Extract the [x, y] coordinate from the center of the cell holding the provided text.  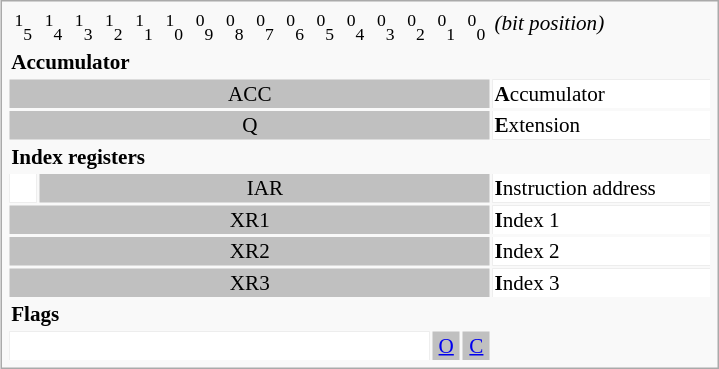
C [476, 346]
08 [234, 28]
XR3 [250, 283]
14 [54, 28]
Index 3 [602, 283]
13 [84, 28]
12 [114, 28]
Extension [602, 125]
ACC [250, 94]
XR1 [250, 220]
05 [326, 28]
Index 1 [602, 220]
09 [204, 28]
Index 2 [602, 251]
Q [250, 125]
IAR [265, 188]
O [446, 346]
07 [264, 28]
02 [416, 28]
Flags [360, 314]
11 [144, 28]
01 [446, 28]
(bit position) [602, 28]
Index registers [360, 157]
00 [476, 28]
10 [174, 28]
03 [386, 28]
15 [24, 28]
Instruction address [602, 188]
04 [356, 28]
XR2 [250, 251]
06 [296, 28]
